Return (x, y) of the center of cell containing provided text 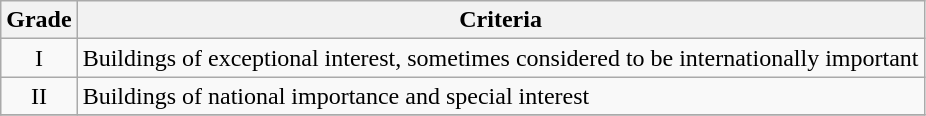
II (39, 96)
I (39, 58)
Buildings of national importance and special interest (500, 96)
Grade (39, 20)
Criteria (500, 20)
Buildings of exceptional interest, sometimes considered to be internationally important (500, 58)
